Output the (x, y) coordinate of the center of the cell containing the given text.  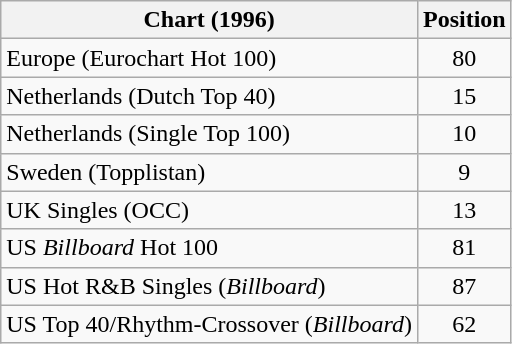
Chart (1996) (210, 20)
Position (464, 20)
13 (464, 210)
Sweden (Topplistan) (210, 172)
62 (464, 324)
9 (464, 172)
UK Singles (OCC) (210, 210)
Netherlands (Single Top 100) (210, 134)
87 (464, 286)
80 (464, 58)
10 (464, 134)
US Billboard Hot 100 (210, 248)
Netherlands (Dutch Top 40) (210, 96)
Europe (Eurochart Hot 100) (210, 58)
15 (464, 96)
US Hot R&B Singles (Billboard) (210, 286)
US Top 40/Rhythm-Crossover (Billboard) (210, 324)
81 (464, 248)
